Scan for the cell matching the given text and deliver its [X, Y] coordinate at center. 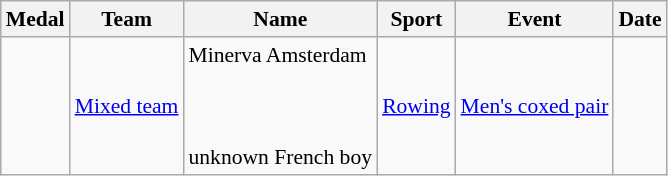
Team [127, 19]
Mixed team [127, 106]
Rowing [416, 106]
Minerva Amsterdamunknown French boy [280, 106]
Date [640, 19]
Event [535, 19]
Medal [36, 19]
Sport [416, 19]
Men's coxed pair [535, 106]
Name [280, 19]
